For the text-containing cell, return its midpoint in (x, y) coordinate format. 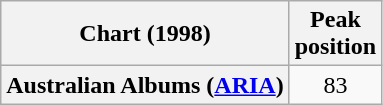
83 (335, 85)
Australian Albums (ARIA) (145, 85)
Peakposition (335, 34)
Chart (1998) (145, 34)
